Locate the cell with the specified text and output its [X, Y] center coordinate. 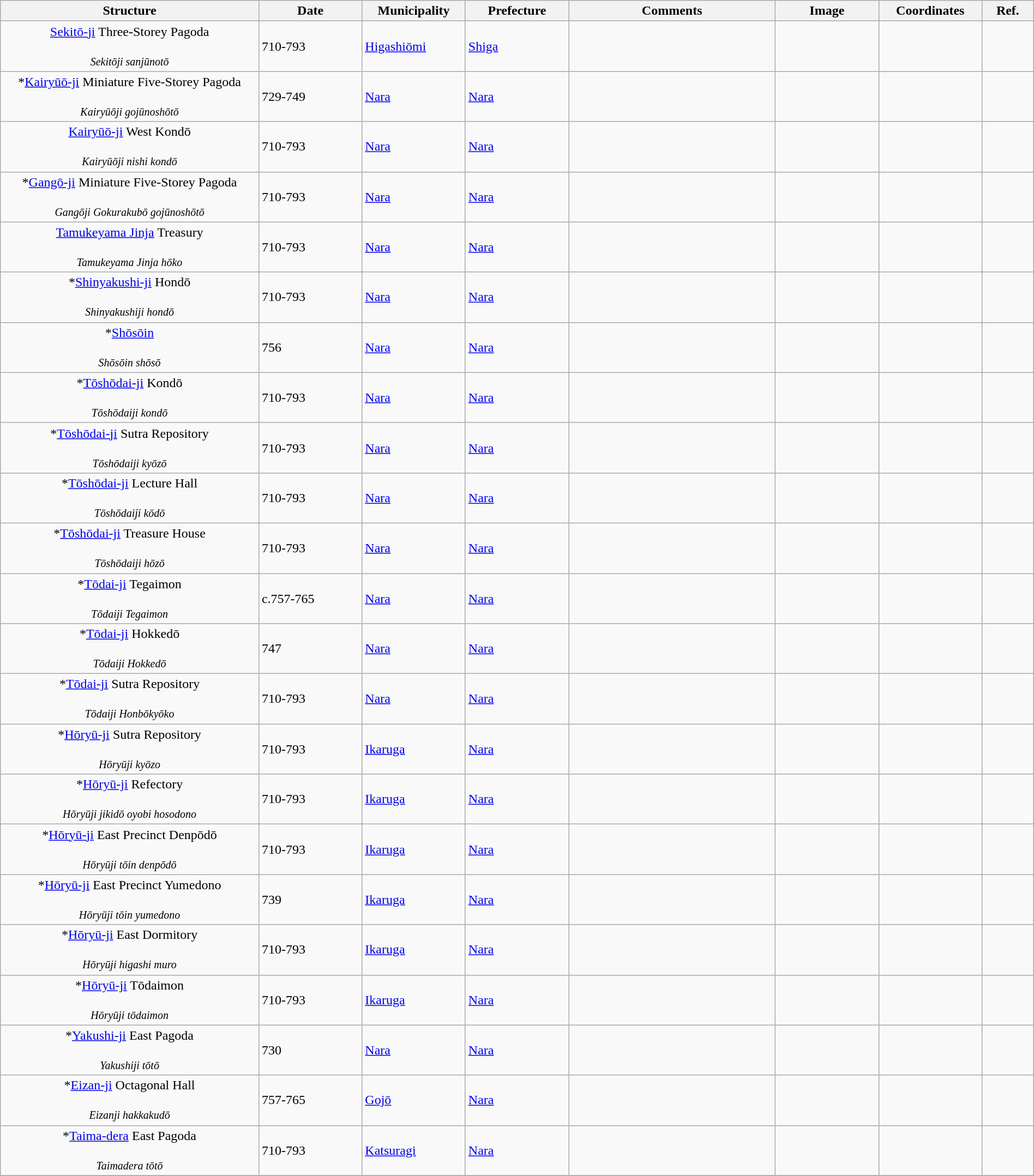
Katsuragi [413, 1150]
*ShōsōinShōsōin shōsō [130, 347]
Comments [672, 11]
729-749 [310, 97]
*Taima-dera East PagodaTaimadera tōtō [130, 1150]
Structure [130, 11]
757-765 [310, 1100]
*Tōdai-ji TegaimonTōdaiji Tegaimon [130, 599]
Kairyūō-ji West KondōKairyūōji nishi kondō [130, 147]
*Hōryū-ji Sutra RepositoryHōryūji kyōzo [130, 749]
Image [827, 11]
Gojō [413, 1100]
Tamukeyama Jinja TreasuryTamukeyama Jinja hōko [130, 247]
Coordinates [930, 11]
*Hōryū-ji East Precinct DenpōdōHōryūji tōin denpōdō [130, 849]
*Tōdai-ji Sutra RepositoryTōdaiji Honbōkyōko [130, 699]
747 [310, 649]
*Hōryū-ji East DormitoryHōryūji higashi muro [130, 950]
*Tōdai-ji HokkedōTōdaiji Hokkedō [130, 649]
Municipality [413, 11]
*Tōshōdai-ji Treasure HouseTōshōdaiji hōzō [130, 548]
*Hōryū-ji RefectoryHōryūji jikidō oyobi hosodono [130, 799]
*Shinyakushi-ji HondōShinyakushiji hondō [130, 297]
*Hōryū-ji East Precinct YumedonoHōryūji tōin yumedono [130, 900]
*Tōshōdai-ji Lecture HallTōshōdaiji kōdō [130, 498]
730 [310, 1050]
756 [310, 347]
c.757-765 [310, 599]
*Eizan-ji Octagonal HallEizanji hakkakudō [130, 1100]
*Yakushi-ji East PagodaYakushiji tōtō [130, 1050]
Date [310, 11]
Sekitō-ji Three-Storey PagodaSekitōji sanjūnotō [130, 46]
Prefecture [517, 11]
739 [310, 900]
Higashiōmi [413, 46]
*Hōryū-ji TōdaimonHōryūji tōdaimon [130, 1000]
Ref. [1008, 11]
*Kairyūō-ji Miniature Five-Storey PagodaKairyūōji gojūnoshōtō [130, 97]
*Tōshōdai-ji Sutra RepositoryTōshōdaiji kyōzō [130, 448]
*Tōshōdai-ji KondōTōshōdaiji kondō [130, 397]
Shiga [517, 46]
*Gangō-ji Miniature Five-Storey PagodaGangōji Gokurakubō gojūnoshōtō [130, 197]
